Identify which cell holds the provided text, then report its [x, y] central coordinate. 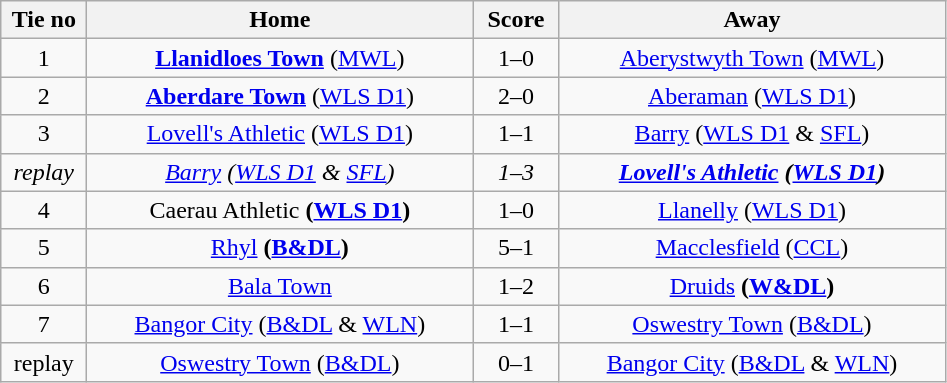
Aberaman (WLS D1) [752, 96]
Rhyl (B&DL) [280, 248]
0–1 [516, 362]
2 [44, 96]
1–2 [516, 286]
5–1 [516, 248]
Home [280, 20]
Llanidloes Town (MWL) [280, 58]
Caerau Athletic (WLS D1) [280, 210]
Aberdare Town (WLS D1) [280, 96]
6 [44, 286]
Bala Town [280, 286]
Druids (W&DL) [752, 286]
Llanelly (WLS D1) [752, 210]
Score [516, 20]
1–3 [516, 172]
4 [44, 210]
Tie no [44, 20]
2–0 [516, 96]
Away [752, 20]
7 [44, 324]
5 [44, 248]
3 [44, 134]
Aberystwyth Town (MWL) [752, 58]
Macclesfield (CCL) [752, 248]
1 [44, 58]
